Identify which cell holds the provided text, then report its [x, y] central coordinate. 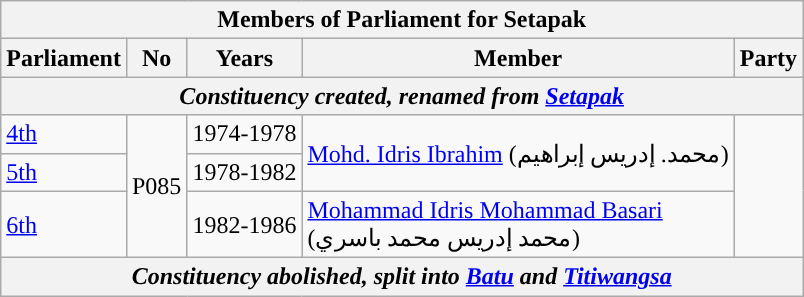
No [156, 58]
Years [244, 58]
6th [64, 224]
Parliament [64, 58]
Constituency abolished, split into Batu and Titiwangsa [402, 277]
P085 [156, 186]
Party [768, 58]
5th [64, 172]
Mohd. Idris Ibrahim (محمد. إدريس إبراهيم) [518, 153]
1974-1978 [244, 134]
1982-1986 [244, 224]
4th [64, 134]
Constituency created, renamed from Setapak [402, 96]
Members of Parliament for Setapak [402, 20]
Member [518, 58]
1978-1982 [244, 172]
Mohammad Idris Mohammad Basari (محمد إدريس محمد باسري) [518, 224]
